Find where the given text appears and provide that cell's center as [x, y] coordinate. 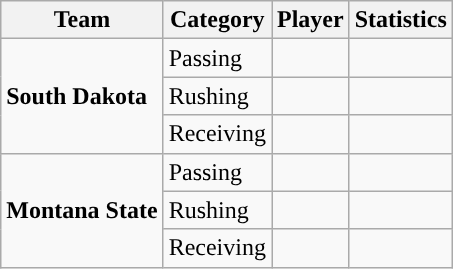
Montana State [82, 210]
Category [217, 20]
Player [311, 20]
South Dakota [82, 96]
Statistics [400, 20]
Team [82, 20]
